Find where the given text appears and provide that cell's center as (X, Y) coordinate. 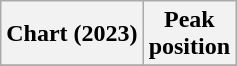
Chart (2023) (72, 34)
Peakposition (189, 34)
